Return [X, Y] of the center of cell containing provided text 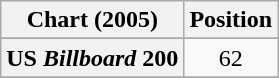
US Billboard 200 [92, 58]
62 [231, 58]
Chart (2005) [92, 20]
Position [231, 20]
